Capture the cell that displays the provided text and extract its [x, y] central coordinate. 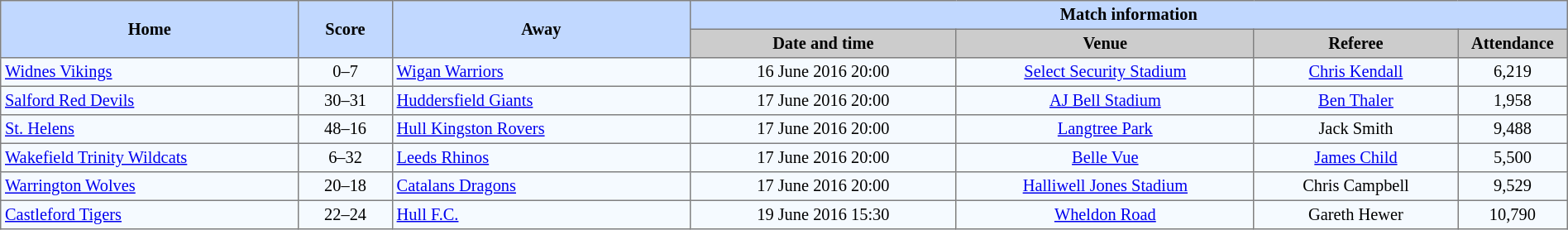
Select Security Stadium [1105, 72]
Hull Kingston Rovers [541, 129]
Leeds Rhinos [541, 157]
48–16 [346, 129]
Wheldon Road [1105, 214]
Match information [1128, 15]
Wigan Warriors [541, 72]
Chris Campbell [1355, 186]
Away [541, 30]
10,790 [1513, 214]
Venue [1105, 43]
30–31 [346, 100]
James Child [1355, 157]
Referee [1355, 43]
Ben Thaler [1355, 100]
Catalans Dragons [541, 186]
20–18 [346, 186]
Chris Kendall [1355, 72]
St. Helens [150, 129]
Hull F.C. [541, 214]
19 June 2016 15:30 [823, 214]
Halliwell Jones Stadium [1105, 186]
Date and time [823, 43]
Home [150, 30]
1,958 [1513, 100]
Wakefield Trinity Wildcats [150, 157]
6,219 [1513, 72]
AJ Bell Stadium [1105, 100]
Jack Smith [1355, 129]
Warrington Wolves [150, 186]
22–24 [346, 214]
5,500 [1513, 157]
Gareth Hewer [1355, 214]
16 June 2016 20:00 [823, 72]
Belle Vue [1105, 157]
Salford Red Devils [150, 100]
0–7 [346, 72]
Langtree Park [1105, 129]
Score [346, 30]
Widnes Vikings [150, 72]
Huddersfield Giants [541, 100]
Castleford Tigers [150, 214]
9,488 [1513, 129]
6–32 [346, 157]
Attendance [1513, 43]
9,529 [1513, 186]
